Capture the cell that displays the provided text and extract its [X, Y] central coordinate. 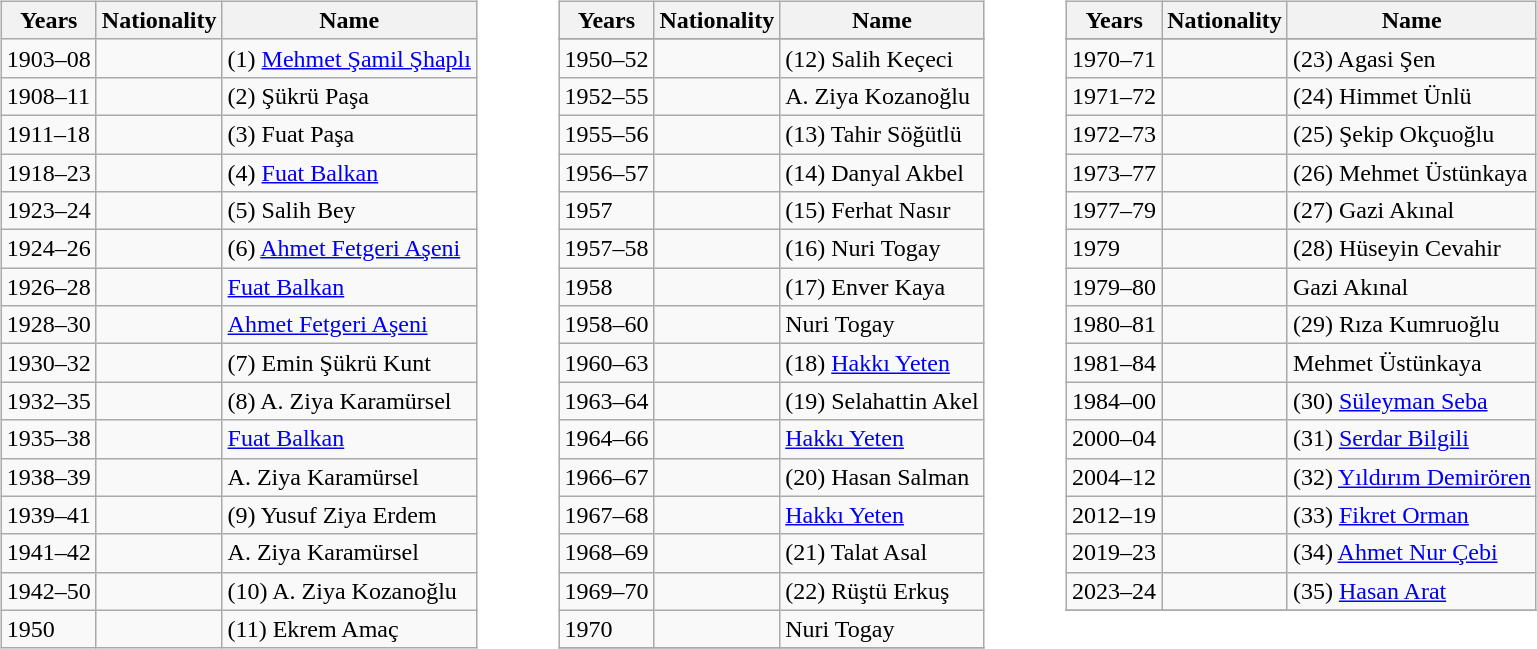
(10) A. Ziya Kozanoğlu [349, 591]
1932–35 [48, 401]
(2) Şükrü Paşa [349, 96]
1957 [606, 211]
1928–30 [48, 325]
Mehmet Üstünkaya [1412, 363]
1956–57 [606, 173]
(25) Şekip Okçuoğlu [1412, 134]
(34) Ahmet Nur Çebi [1412, 553]
1923–24 [48, 211]
(17) Enver Kaya [882, 287]
1938–39 [48, 477]
1950–52 [606, 58]
1958–60 [606, 325]
(29) Rıza Kumruoğlu [1412, 325]
1918–23 [48, 173]
(1) Mehmet Şamil Şhaplı [349, 58]
(16) Nuri Togay [882, 249]
(28) Hüseyin Cevahir [1412, 249]
(27) Gazi Akınal [1412, 211]
1908–11 [48, 96]
1930–32 [48, 363]
(21) Talat Asal [882, 553]
1973–77 [1114, 173]
1957–58 [606, 249]
(3) Fuat Paşa [349, 134]
1924–26 [48, 249]
(11) Ekrem Amaç [349, 629]
1939–41 [48, 515]
1963–64 [606, 401]
2023–24 [1114, 591]
1903–08 [48, 58]
1984–00 [1114, 401]
1969–70 [606, 591]
(20) Hasan Salman [882, 477]
(15) Ferhat Nasır [882, 211]
1967–68 [606, 515]
(8) A. Ziya Karamürsel [349, 401]
1971–72 [1114, 96]
2000–04 [1114, 439]
(26) Mehmet Üstünkaya [1412, 173]
(5) Salih Bey [349, 211]
(32) Yıldırım Demirören [1412, 477]
2012–19 [1114, 515]
1935–38 [48, 439]
1972–73 [1114, 134]
1955–56 [606, 134]
1970–71 [1114, 58]
1926–28 [48, 287]
(9) Yusuf Ziya Erdem [349, 515]
2019–23 [1114, 553]
1979 [1114, 249]
(18) Hakkı Yeten [882, 363]
(7) Emin Şükrü Kunt [349, 363]
1968–69 [606, 553]
(35) Hasan Arat [1412, 591]
(23) Agasi Şen [1412, 58]
(19) Selahattin Akel [882, 401]
(33) Fikret Orman [1412, 515]
(13) Tahir Söğütlü [882, 134]
1942–50 [48, 591]
(6) Ahmet Fetgeri Aşeni [349, 249]
A. Ziya Kozanoğlu [882, 96]
(24) Himmet Ünlü [1412, 96]
1960–63 [606, 363]
1970 [606, 629]
1981–84 [1114, 363]
Gazi Akınal [1412, 287]
(30) Süleyman Seba [1412, 401]
Ahmet Fetgeri Aşeni [349, 325]
(22) Rüştü Erkuş [882, 591]
1958 [606, 287]
(31) Serdar Bilgili [1412, 439]
1964–66 [606, 439]
1979–80 [1114, 287]
1980–81 [1114, 325]
1977–79 [1114, 211]
2004–12 [1114, 477]
(12) Salih Keçeci [882, 58]
1911–18 [48, 134]
1966–67 [606, 477]
(4) Fuat Balkan [349, 173]
(14) Danyal Akbel [882, 173]
1952–55 [606, 96]
1941–42 [48, 553]
1950 [48, 629]
